Capture the cell that displays the provided text and extract its [X, Y] central coordinate. 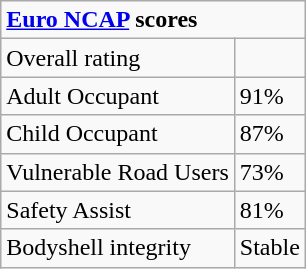
Euro NCAP scores [154, 20]
Stable [270, 248]
Bodyshell integrity [118, 248]
Child Occupant [118, 134]
Adult Occupant [118, 96]
81% [270, 210]
87% [270, 134]
Vulnerable Road Users [118, 172]
Overall rating [118, 58]
Safety Assist [118, 210]
91% [270, 96]
73% [270, 172]
